Output the [X, Y] coordinate of the center of the cell containing the given text.  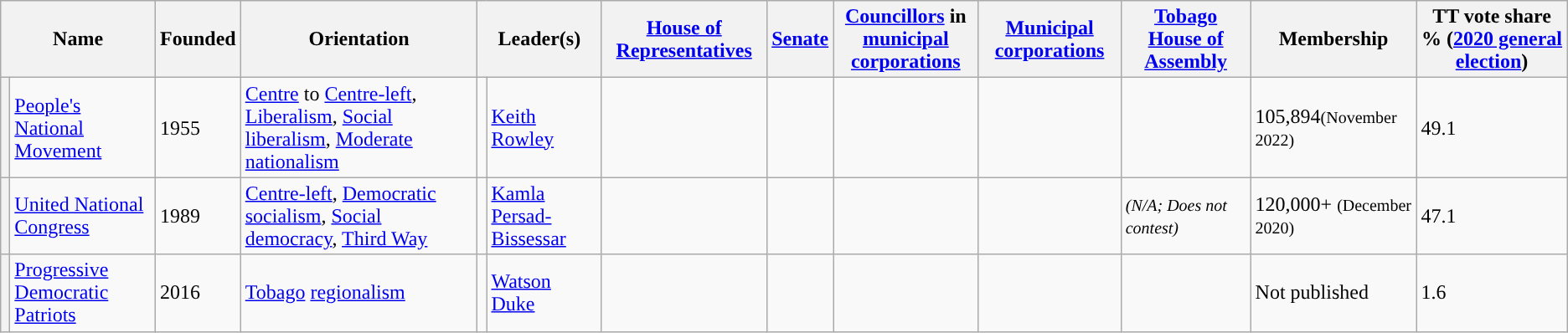
Tobago regionalism [358, 293]
105,894(November 2022) [1333, 127]
120,000+ (December 2020) [1333, 216]
47.1 [1492, 216]
People's National Movement [83, 127]
Centre-left, Democratic socialism, Social democracy, Third Way [358, 216]
United National Congress [83, 216]
Founded [198, 39]
Name [79, 39]
Centre to Centre-left, Liberalism, Social liberalism, Moderate nationalism [358, 127]
Municipal corporations [1050, 39]
1989 [198, 216]
(N/A; Does not contest) [1186, 216]
Keith Rowley [544, 127]
Councillors in municipal corporations [906, 39]
1955 [198, 127]
49.1 [1492, 127]
Progressive Democratic Patriots [83, 293]
1.6 [1492, 293]
TT vote share % (2020 general election) [1492, 39]
Tobago House of Assembly [1186, 39]
Membership [1333, 39]
Orientation [358, 39]
Watson Duke [544, 293]
Not published [1333, 293]
2016 [198, 293]
Leader(s) [539, 39]
Kamla Persad-Bissessar [544, 216]
Senate [801, 39]
House of Representatives [684, 39]
